Capture the cell that displays the provided text and extract its [x, y] central coordinate. 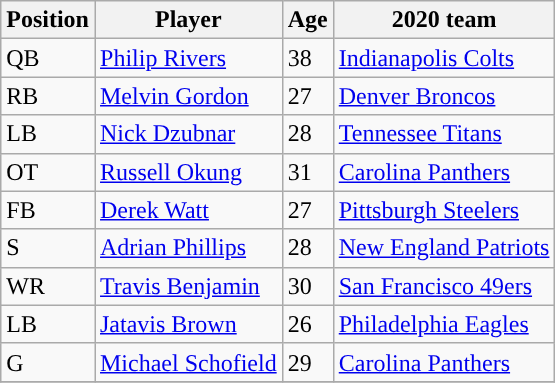
Michael Schofield [188, 362]
Player [188, 20]
Position [48, 20]
2020 team [444, 20]
New England Patriots [444, 248]
WR [48, 286]
Philadelphia Eagles [444, 324]
38 [308, 58]
Derek Watt [188, 210]
Nick Dzubnar [188, 134]
Adrian Phillips [188, 248]
Jatavis Brown [188, 324]
RB [48, 96]
Russell Okung [188, 172]
QB [48, 58]
31 [308, 172]
29 [308, 362]
30 [308, 286]
San Francisco 49ers [444, 286]
Philip Rivers [188, 58]
G [48, 362]
OT [48, 172]
Age [308, 20]
Travis Benjamin [188, 286]
Pittsburgh Steelers [444, 210]
S [48, 248]
Melvin Gordon [188, 96]
Tennessee Titans [444, 134]
FB [48, 210]
26 [308, 324]
Denver Broncos [444, 96]
Indianapolis Colts [444, 58]
